Determine the (x, y) coordinate at the center of the cell enclosing the given text.  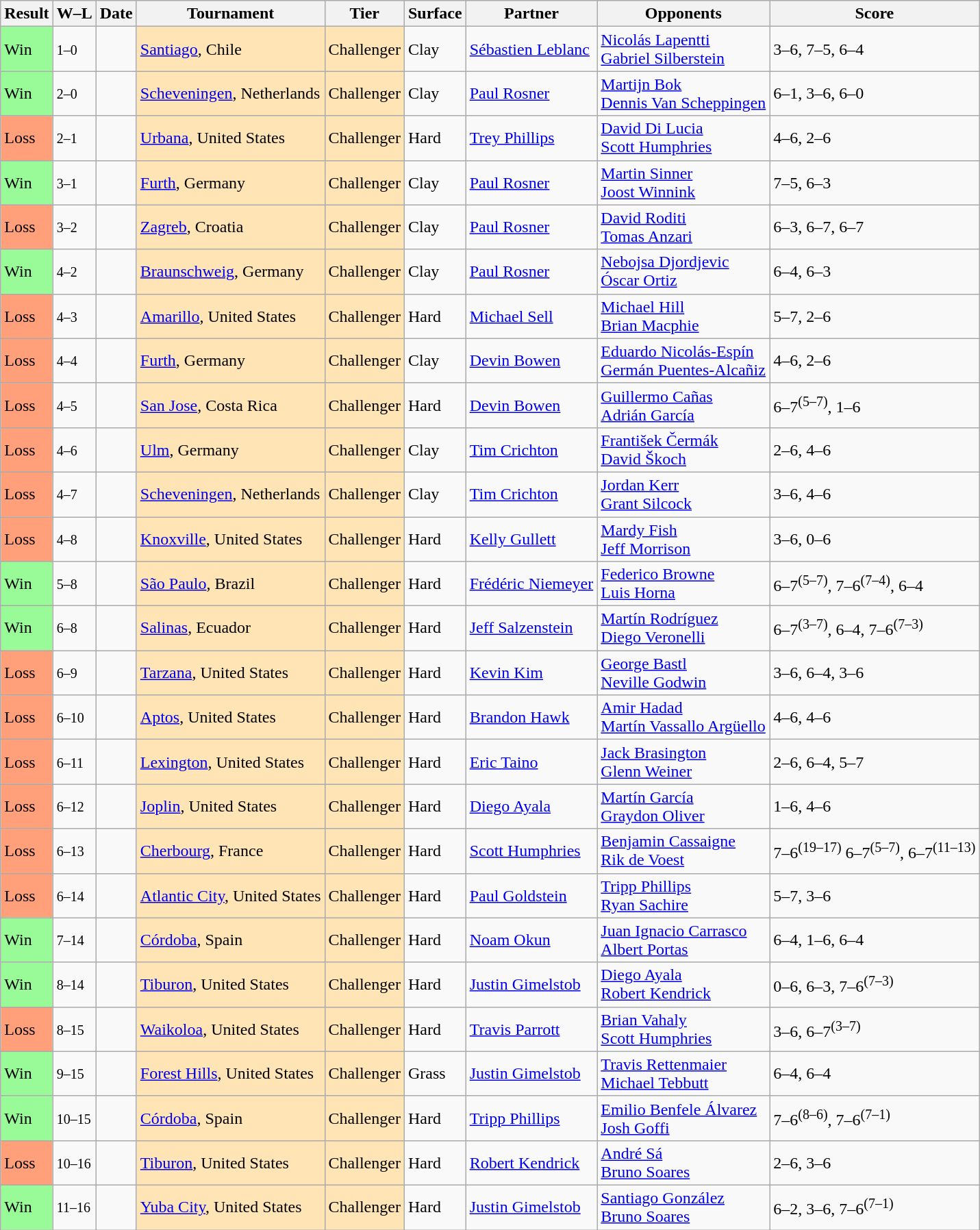
3–6, 6–4, 3–6 (875, 673)
Jordan Kerr Grant Silcock (683, 494)
David Roditi Tomas Anzari (683, 227)
František Čermák David Škoch (683, 449)
2–6, 3–6 (875, 1163)
Tripp Phillips (531, 1118)
4–7 (74, 494)
Travis Parrott (531, 1029)
5–7, 2–6 (875, 316)
Partner (531, 14)
Result (27, 14)
3–1 (74, 182)
7–14 (74, 940)
Aptos, United States (230, 718)
David Di Lucia Scott Humphries (683, 138)
6–8 (74, 629)
Date (116, 14)
Brian Vahaly Scott Humphries (683, 1029)
Federico Browne Luis Horna (683, 583)
Robert Kendrick (531, 1163)
Martin Sinner Joost Winnink (683, 182)
1–6, 4–6 (875, 807)
4–6 (74, 449)
Salinas, Ecuador (230, 629)
6–10 (74, 718)
Tier (364, 14)
Kevin Kim (531, 673)
3–2 (74, 227)
Guillermo Cañas Adrián García (683, 405)
6–2, 3–6, 7–6(7–1) (875, 1207)
Martín García Graydon Oliver (683, 807)
Santiago González Bruno Soares (683, 1207)
6–7(3–7), 6–4, 7–6(7–3) (875, 629)
1–0 (74, 49)
Amir Hadad Martín Vassallo Argüello (683, 718)
Yuba City, United States (230, 1207)
4–2 (74, 271)
Diego Ayala Robert Kendrick (683, 985)
6–4, 6–4 (875, 1074)
4–5 (74, 405)
Zagreb, Croatia (230, 227)
Score (875, 14)
São Paulo, Brazil (230, 583)
Nebojsa Djordjevic Óscar Ortiz (683, 271)
Urbana, United States (230, 138)
6–3, 6–7, 6–7 (875, 227)
6–11 (74, 762)
George Bastl Neville Godwin (683, 673)
Waikoloa, United States (230, 1029)
Juan Ignacio Carrasco Albert Portas (683, 940)
3–6, 0–6 (875, 538)
Opponents (683, 14)
Grass (435, 1074)
5–7, 3–6 (875, 896)
2–1 (74, 138)
Michael Sell (531, 316)
4–3 (74, 316)
Frédéric Niemeyer (531, 583)
8–14 (74, 985)
Travis Rettenmaier Michael Tebbutt (683, 1074)
Martijn Bok Dennis Van Scheppingen (683, 93)
Lexington, United States (230, 762)
André Sá Bruno Soares (683, 1163)
6–14 (74, 896)
Martín Rodríguez Diego Veronelli (683, 629)
Kelly Gullett (531, 538)
Ulm, Germany (230, 449)
0–6, 6–3, 7–6(7–3) (875, 985)
Brandon Hawk (531, 718)
3–6, 6–7(3–7) (875, 1029)
Forest Hills, United States (230, 1074)
Eric Taino (531, 762)
4–6, 4–6 (875, 718)
Jack Brasington Glenn Weiner (683, 762)
2–6, 6–4, 5–7 (875, 762)
Santiago, Chile (230, 49)
Scott Humphries (531, 851)
Benjamin Cassaigne Rik de Voest (683, 851)
Emilio Benfele Álvarez Josh Goffi (683, 1118)
6–9 (74, 673)
4–8 (74, 538)
10–16 (74, 1163)
10–15 (74, 1118)
Diego Ayala (531, 807)
Noam Okun (531, 940)
4–4 (74, 360)
7–5, 6–3 (875, 182)
Amarillo, United States (230, 316)
Surface (435, 14)
6–4, 6–3 (875, 271)
5–8 (74, 583)
3–6, 4–6 (875, 494)
Jeff Salzenstein (531, 629)
6–4, 1–6, 6–4 (875, 940)
7–6(8–6), 7–6(7–1) (875, 1118)
7–6(19–17) 6–7(5–7), 6–7(11–13) (875, 851)
Eduardo Nicolás-Espín Germán Puentes-Alcañiz (683, 360)
8–15 (74, 1029)
2–6, 4–6 (875, 449)
3–6, 7–5, 6–4 (875, 49)
6–1, 3–6, 6–0 (875, 93)
Tournament (230, 14)
Knoxville, United States (230, 538)
Tripp Phillips Ryan Sachire (683, 896)
6–12 (74, 807)
6–13 (74, 851)
Tarzana, United States (230, 673)
Braunschweig, Germany (230, 271)
Sébastien Leblanc (531, 49)
Joplin, United States (230, 807)
9–15 (74, 1074)
W–L (74, 14)
San Jose, Costa Rica (230, 405)
Michael Hill Brian Macphie (683, 316)
2–0 (74, 93)
11–16 (74, 1207)
Trey Phillips (531, 138)
6–7(5–7), 1–6 (875, 405)
Atlantic City, United States (230, 896)
Paul Goldstein (531, 896)
Mardy Fish Jeff Morrison (683, 538)
Cherbourg, France (230, 851)
Nicolás Lapentti Gabriel Silberstein (683, 49)
6–7(5–7), 7–6(7–4), 6–4 (875, 583)
